Capture the cell that displays the provided text and extract its (X, Y) central coordinate. 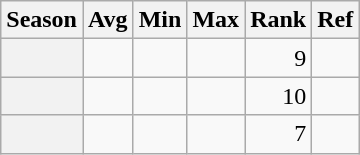
9 (278, 58)
Ref (336, 20)
Min (160, 20)
Rank (278, 20)
Avg (108, 20)
Max (216, 20)
7 (278, 134)
10 (278, 96)
Season (42, 20)
